Find where the given text appears and provide that cell's center as (X, Y) coordinate. 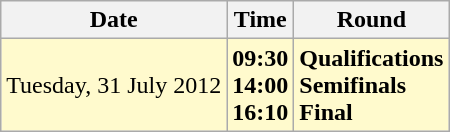
Date (114, 20)
Round (372, 20)
09:3014:0016:10 (260, 85)
Time (260, 20)
Tuesday, 31 July 2012 (114, 85)
QualificationsSemifinalsFinal (372, 85)
